Return the (X, Y) coordinate for the center point of the cell that contains the specified text.  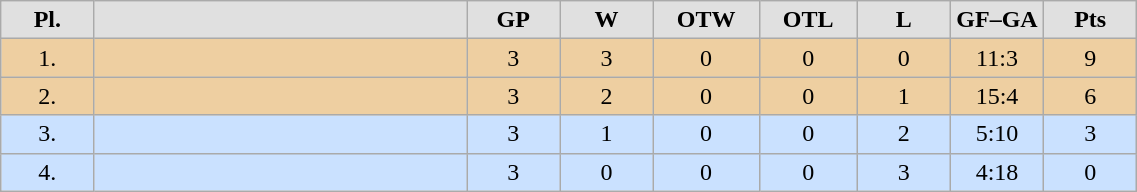
6 (1090, 96)
W (606, 20)
Pts (1090, 20)
GF–GA (996, 20)
Pl. (48, 20)
5:10 (996, 134)
OTW (706, 20)
3. (48, 134)
11:3 (996, 58)
L (904, 20)
1. (48, 58)
2. (48, 96)
4:18 (996, 172)
15:4 (996, 96)
4. (48, 172)
OTL (808, 20)
GP (514, 20)
9 (1090, 58)
